Detect which cell encompasses the target text, then output its (X, Y) center coordinate. 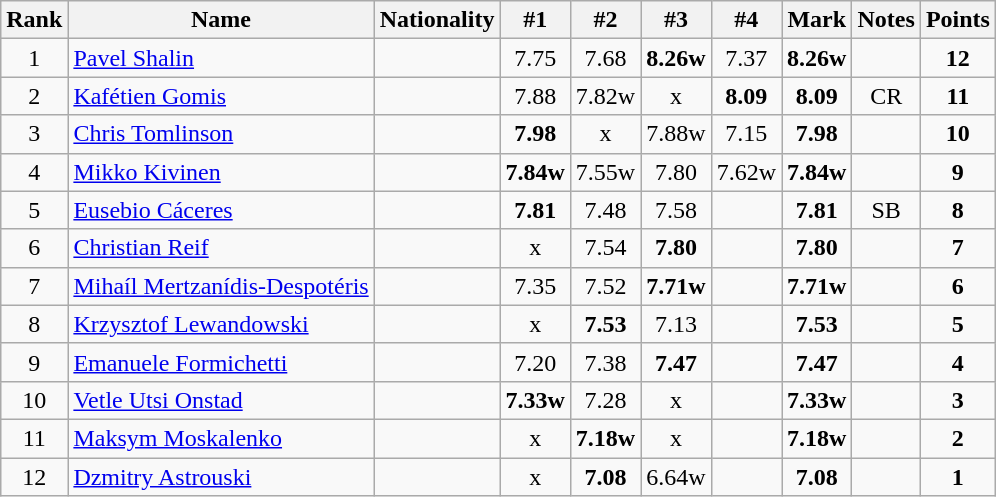
7.88 (535, 96)
#3 (676, 20)
7.48 (605, 210)
7.54 (605, 248)
Points (958, 20)
Notes (886, 20)
#1 (535, 20)
7.75 (535, 58)
7.62w (746, 172)
SB (886, 210)
Kafétien Gomis (221, 96)
7.82w (605, 96)
Maksym Moskalenko (221, 438)
Mikko Kivinen (221, 172)
7.15 (746, 134)
7.88w (676, 134)
7.20 (535, 362)
Rank (34, 20)
7.38 (605, 362)
Nationality (437, 20)
7.58 (676, 210)
7.37 (746, 58)
Christian Reif (221, 248)
Dzmitry Astrouski (221, 477)
#2 (605, 20)
Mark (817, 20)
7.52 (605, 286)
Krzysztof Lewandowski (221, 324)
Eusebio Cáceres (221, 210)
Chris Tomlinson (221, 134)
Name (221, 20)
7.28 (605, 400)
6.64w (676, 477)
#4 (746, 20)
7.35 (535, 286)
Mihaíl Mertzanídis-Despotéris (221, 286)
Pavel Shalin (221, 58)
7.68 (605, 58)
7.55w (605, 172)
Vetle Utsi Onstad (221, 400)
Emanuele Formichetti (221, 362)
CR (886, 96)
7.13 (676, 324)
